Extract the (x, y) coordinate from the center of the cell holding the provided text.  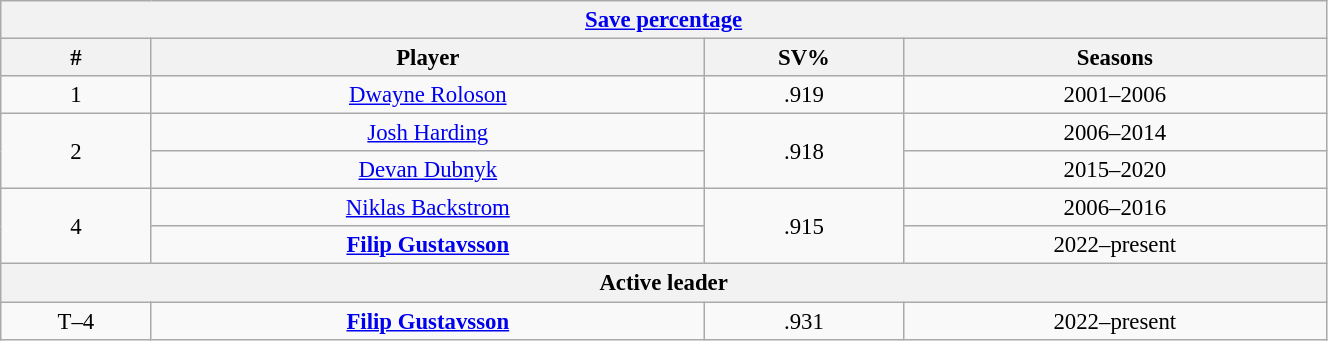
1 (76, 95)
2006–2014 (1114, 133)
Seasons (1114, 58)
2006–2016 (1114, 208)
.931 (804, 321)
2001–2006 (1114, 95)
Save percentage (664, 20)
Niklas Backstrom (428, 208)
Active leader (664, 283)
4 (76, 226)
T–4 (76, 321)
Player (428, 58)
.918 (804, 152)
Devan Dubnyk (428, 170)
SV% (804, 58)
.915 (804, 226)
2 (76, 152)
Josh Harding (428, 133)
# (76, 58)
.919 (804, 95)
Dwayne Roloson (428, 95)
2015–2020 (1114, 170)
